Provide the (X, Y) coordinate of the cell's center where the given text is located.  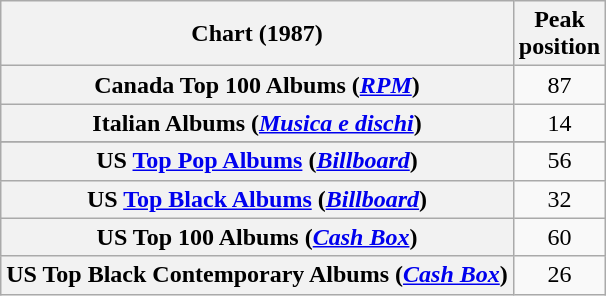
14 (559, 123)
US Top 100 Albums (Cash Box) (258, 237)
56 (559, 161)
Peakposition (559, 34)
Chart (1987) (258, 34)
32 (559, 199)
87 (559, 85)
US Top Black Albums (Billboard) (258, 199)
US Top Pop Albums (Billboard) (258, 161)
Italian Albums (Musica e dischi) (258, 123)
26 (559, 275)
60 (559, 237)
US Top Black Contemporary Albums (Cash Box) (258, 275)
Canada Top 100 Albums (RPM) (258, 85)
